Extract the [x, y] coordinate from the center of the cell holding the provided text.  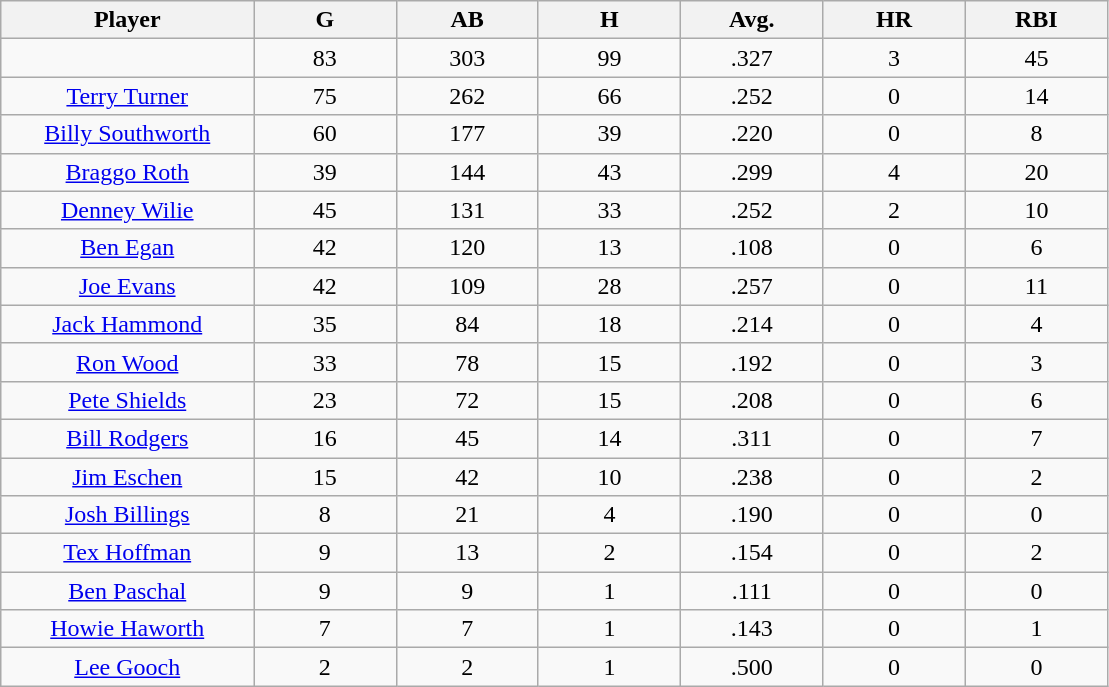
.108 [752, 248]
.143 [752, 629]
Ron Wood [128, 362]
120 [467, 248]
Lee Gooch [128, 667]
.214 [752, 324]
177 [467, 134]
Josh Billings [128, 515]
18 [609, 324]
.208 [752, 400]
78 [467, 362]
.238 [752, 477]
.327 [752, 58]
66 [609, 96]
21 [467, 515]
Pete Shields [128, 400]
RBI [1036, 20]
Jim Eschen [128, 477]
60 [325, 134]
AB [467, 20]
23 [325, 400]
Ben Paschal [128, 591]
Joe Evans [128, 286]
Tex Hoffman [128, 553]
.154 [752, 553]
Bill Rodgers [128, 438]
99 [609, 58]
11 [1036, 286]
Jack Hammond [128, 324]
Howie Haworth [128, 629]
131 [467, 210]
.500 [752, 667]
.257 [752, 286]
Billy Southworth [128, 134]
84 [467, 324]
16 [325, 438]
75 [325, 96]
Player [128, 20]
303 [467, 58]
.190 [752, 515]
.111 [752, 591]
Ben Egan [128, 248]
262 [467, 96]
H [609, 20]
HR [894, 20]
72 [467, 400]
43 [609, 172]
35 [325, 324]
.311 [752, 438]
28 [609, 286]
Avg. [752, 20]
20 [1036, 172]
83 [325, 58]
Denney Wilie [128, 210]
Terry Turner [128, 96]
Braggo Roth [128, 172]
.192 [752, 362]
109 [467, 286]
.220 [752, 134]
G [325, 20]
.299 [752, 172]
144 [467, 172]
